Detect which cell encompasses the target text, then output its [X, Y] center coordinate. 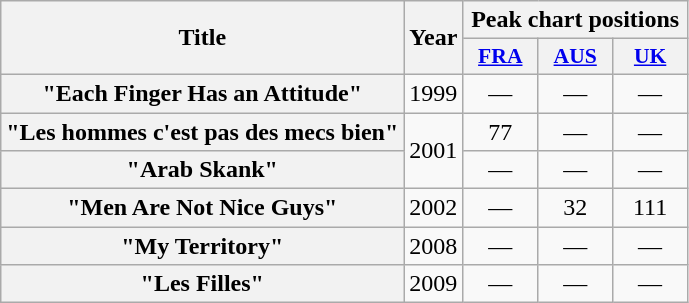
32 [576, 208]
2008 [434, 246]
1999 [434, 93]
"Men Are Not Nice Guys" [202, 208]
2009 [434, 284]
AUS [576, 57]
111 [650, 208]
2001 [434, 150]
"Les Filles" [202, 284]
"Arab Skank" [202, 170]
"Les hommes c'est pas des mecs bien" [202, 131]
77 [500, 131]
"Each Finger Has an Attitude" [202, 93]
"My Territory" [202, 246]
Year [434, 38]
UK [650, 57]
2002 [434, 208]
Peak chart positions [576, 20]
Title [202, 38]
FRA [500, 57]
